From the cell containing the given text, extract its center point as (X, Y) coordinate. 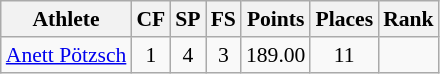
Points (276, 19)
SP (188, 19)
3 (224, 55)
CF (150, 19)
Rank (408, 19)
1 (150, 55)
Places (344, 19)
FS (224, 19)
Athlete (66, 19)
Anett Pötzsch (66, 55)
11 (344, 55)
189.00 (276, 55)
4 (188, 55)
